Extract the [X, Y] coordinate from the center of the cell holding the provided text.  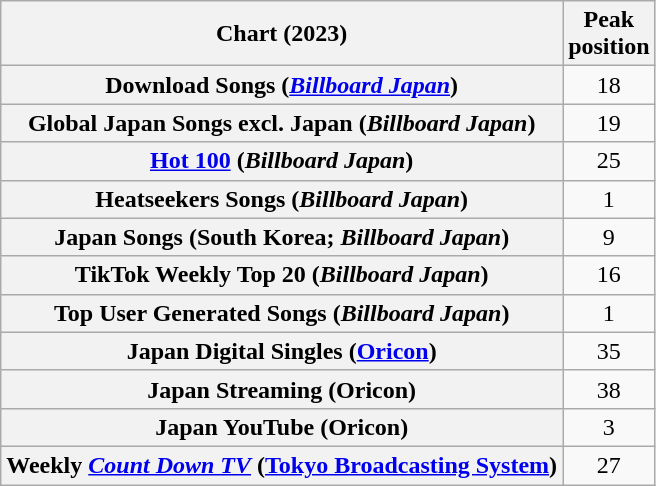
25 [609, 161]
TikTok Weekly Top 20 (Billboard Japan) [282, 275]
Japan Streaming (Oricon) [282, 389]
Global Japan Songs excl. Japan (Billboard Japan) [282, 123]
Japan Songs (South Korea; Billboard Japan) [282, 237]
Weekly Count Down TV (Tokyo Broadcasting System) [282, 465]
Chart (2023) [282, 34]
Heatseekers Songs (Billboard Japan) [282, 199]
Japan Digital Singles (Oricon) [282, 351]
19 [609, 123]
Japan YouTube (Oricon) [282, 427]
18 [609, 85]
Top User Generated Songs (Billboard Japan) [282, 313]
35 [609, 351]
16 [609, 275]
27 [609, 465]
Peakposition [609, 34]
38 [609, 389]
3 [609, 427]
Download Songs (Billboard Japan) [282, 85]
Hot 100 (Billboard Japan) [282, 161]
9 [609, 237]
